Return the [X, Y] coordinate for the center point of the cell that contains the specified text.  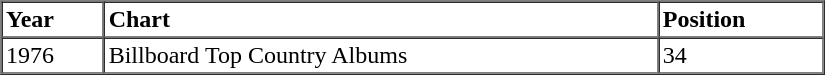
Billboard Top Country Albums [381, 56]
34 [740, 56]
Year [54, 20]
Position [740, 20]
1976 [54, 56]
Chart [381, 20]
